Locate the cell with the specified text and output its [x, y] center coordinate. 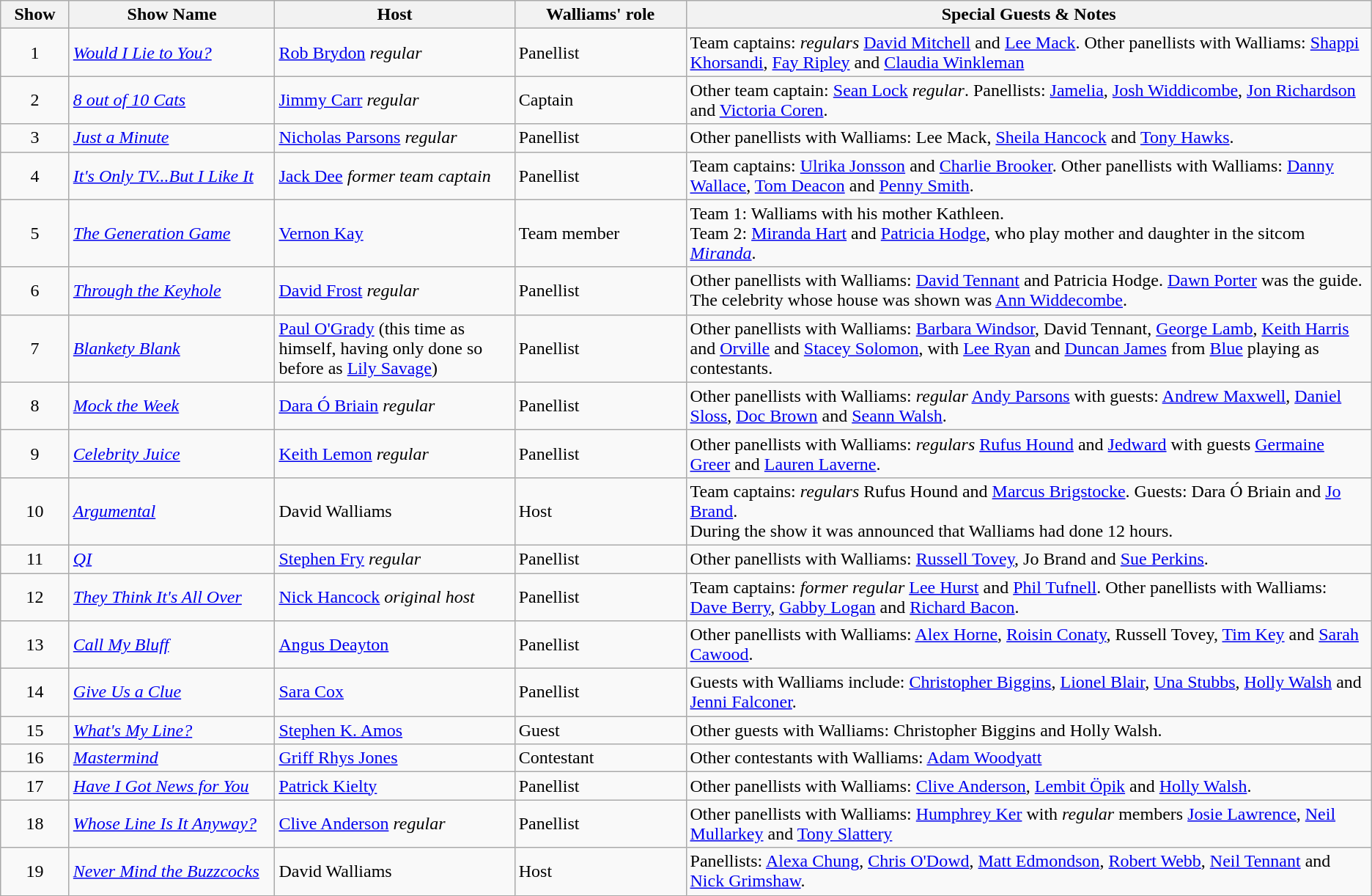
Stephen Fry regular [394, 559]
The Generation Game [171, 233]
5 [35, 233]
Team member [600, 233]
Show Name [171, 15]
Stephen K. Amos [394, 730]
1 [35, 53]
Clive Anderson regular [394, 824]
Jack Dee former team captain [394, 176]
Just a Minute [171, 138]
Sara Cox [394, 692]
Patrick Kielty [394, 786]
2 [35, 100]
Other panellists with Walliams: regular Andy Parsons with guests: Andrew Maxwell, Daniel Sloss, Doc Brown and Seann Walsh. [1029, 406]
Nicholas Parsons regular [394, 138]
Other panellists with Walliams: Lee Mack, Sheila Hancock and Tony Hawks. [1029, 138]
David Frost regular [394, 290]
Panellists: Alexa Chung, Chris O'Dowd, Matt Edmondson, Robert Webb, Neil Tennant and Nick Grimshaw. [1029, 871]
Call My Bluff [171, 645]
Guests with Walliams include: Christopher Biggins, Lionel Blair, Una Stubbs, Holly Walsh and Jenni Falconer. [1029, 692]
Other team captain: Sean Lock regular. Panellists: Jamelia, Josh Widdicombe, Jon Richardson and Victoria Coren. [1029, 100]
Special Guests & Notes [1029, 15]
Jimmy Carr regular [394, 100]
Blankety Blank [171, 348]
Whose Line Is It Anyway? [171, 824]
Other contestants with Walliams: Adam Woodyatt [1029, 758]
QI [171, 559]
8 out of 10 Cats [171, 100]
Other panellists with Walliams: regulars Rufus Hound and Jedward with guests Germaine Greer and Lauren Laverne. [1029, 453]
Celebrity Juice [171, 453]
Other panellists with Walliams: David Tennant and Patricia Hodge. Dawn Porter was the guide. The celebrity whose house was shown was Ann Widdecombe. [1029, 290]
Team captains: Ulrika Jonsson and Charlie Brooker. Other panellists with Walliams: Danny Wallace, Tom Deacon and Penny Smith. [1029, 176]
14 [35, 692]
Vernon Kay [394, 233]
They Think It's All Over [171, 597]
12 [35, 597]
Paul O'Grady (this time as himself, having only done so before as Lily Savage) [394, 348]
Contestant [600, 758]
Angus Deayton [394, 645]
Give Us a Clue [171, 692]
Other panellists with Walliams: Clive Anderson, Lembit Öpik and Holly Walsh. [1029, 786]
15 [35, 730]
Nick Hancock original host [394, 597]
Team 1: Walliams with his mother Kathleen.Team 2: Miranda Hart and Patricia Hodge, who play mother and daughter in the sitcom Miranda. [1029, 233]
Would I Lie to You? [171, 53]
Team captains: former regular Lee Hurst and Phil Tufnell. Other panellists with Walliams: Dave Berry, Gabby Logan and Richard Bacon. [1029, 597]
What's My Line? [171, 730]
Walliams' role [600, 15]
Show [35, 15]
Have I Got News for You [171, 786]
Rob Brydon regular [394, 53]
Other panellists with Walliams: Russell Tovey, Jo Brand and Sue Perkins. [1029, 559]
9 [35, 453]
11 [35, 559]
7 [35, 348]
16 [35, 758]
Other panellists with Walliams: Alex Horne, Roisin Conaty, Russell Tovey, Tim Key and Sarah Cawood. [1029, 645]
Team captains: regulars David Mitchell and Lee Mack. Other panellists with Walliams: Shappi Khorsandi, Fay Ripley and Claudia Winkleman [1029, 53]
17 [35, 786]
Dara Ó Briain regular [394, 406]
8 [35, 406]
19 [35, 871]
Keith Lemon regular [394, 453]
Guest [600, 730]
Captain [600, 100]
10 [35, 511]
It's Only TV...But I Like It [171, 176]
Other guests with Walliams: Christopher Biggins and Holly Walsh. [1029, 730]
13 [35, 645]
6 [35, 290]
Griff Rhys Jones [394, 758]
Through the Keyhole [171, 290]
Mastermind [171, 758]
4 [35, 176]
Argumental [171, 511]
3 [35, 138]
Other panellists with Walliams: Humphrey Ker with regular members Josie Lawrence, Neil Mullarkey and Tony Slattery [1029, 824]
Never Mind the Buzzcocks [171, 871]
18 [35, 824]
Mock the Week [171, 406]
